For the text-containing cell, return its midpoint in (x, y) coordinate format. 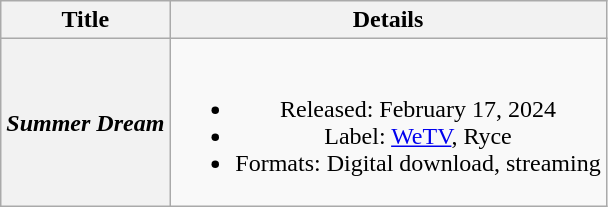
Title (86, 20)
Summer Dream (86, 122)
Details (388, 20)
Released: February 17, 2024Label: WeTV, RyceFormats: Digital download, streaming (388, 122)
